Scan for the cell matching the given text and deliver its (X, Y) coordinate at center. 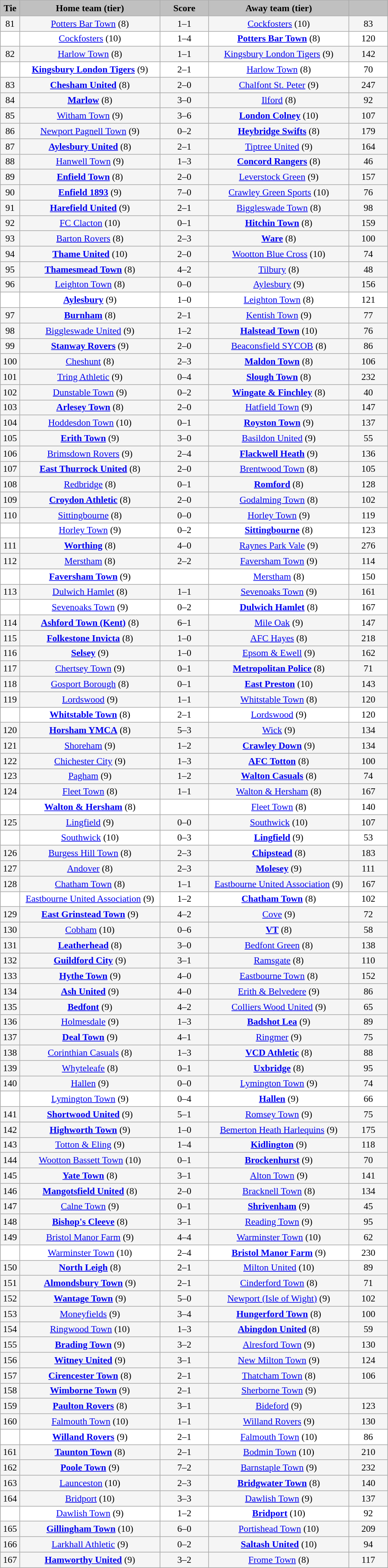
Harefield United (9) (90, 208)
Selsey (9) (90, 653)
72 (368, 915)
Wick (9) (279, 731)
Kidlington (9) (279, 1145)
Molesey (9) (279, 869)
Witney United (9) (90, 1360)
Romsey Town (9) (279, 1114)
Larkhall Athletic (9) (90, 1545)
0–6 (184, 930)
103 (10, 408)
155 (10, 1345)
99 (10, 346)
AFC Totton (8) (279, 761)
0–3 (184, 838)
Holmesdale (9) (90, 1022)
Hanwell Town (9) (90, 162)
Almondsbury Town (9) (90, 1283)
82 (10, 54)
129 (10, 915)
153 (10, 1314)
FC Clacton (10) (90, 223)
Wantage Town (9) (90, 1299)
160 (10, 1422)
Highworth Town (9) (90, 1130)
209 (368, 1529)
North Leigh (8) (90, 1268)
Brading Town (9) (90, 1345)
3–6 (184, 116)
3–4 (184, 1314)
218 (368, 638)
Yate Town (8) (90, 1176)
7–2 (184, 1468)
165 (10, 1529)
Arlesey Town (8) (90, 408)
87 (10, 147)
Wimborne Town (9) (90, 1391)
210 (368, 1452)
Saltash United (10) (279, 1545)
Corinthian Casuals (8) (90, 1053)
139 (10, 1068)
Ilford (8) (279, 100)
5–3 (184, 731)
East Thurrock United (8) (90, 469)
Portishead Town (10) (279, 1529)
6–0 (184, 1529)
Home team (tier) (90, 8)
Maldon Town (8) (279, 362)
Tiptree United (9) (279, 147)
Leatherhead (8) (90, 945)
125 (10, 822)
163 (10, 1483)
149 (10, 1237)
VCD Athletic (8) (279, 1053)
Chipstead (8) (279, 853)
62 (368, 1237)
Alton Town (9) (279, 1176)
55 (368, 439)
Colliers Wood United (9) (279, 1007)
135 (10, 1007)
126 (10, 853)
Godalming Town (8) (279, 500)
Redbridge (8) (90, 485)
5–1 (184, 1114)
112 (10, 561)
AFC Hayes (8) (279, 638)
Ringwood Town (10) (90, 1330)
247 (368, 85)
Walton Casuals (8) (279, 776)
Barnstaple Town (9) (279, 1468)
Horsham YMCA (8) (90, 731)
Cheshunt (8) (90, 362)
109 (10, 500)
Newport (Isle of Wight) (9) (279, 1299)
133 (10, 976)
Mangotsfield United (8) (90, 1191)
Royston Town (9) (279, 423)
48 (368, 270)
183 (368, 853)
Whyteleafe (8) (90, 1068)
Badshot Lea (9) (279, 1022)
230 (368, 1253)
104 (10, 423)
Bemerton Heath Harlequins (9) (279, 1130)
Ringmer (9) (279, 1038)
Stanway Rovers (9) (90, 346)
Moneyfields (9) (90, 1314)
Hamworthy United (9) (90, 1560)
Dunstable Town (9) (90, 392)
Burgess Hill Town (8) (90, 853)
5–0 (184, 1299)
Shrivenham (9) (279, 1207)
Halstead Town (10) (279, 331)
40 (368, 392)
66 (368, 1099)
Aylesbury United (8) (90, 147)
Tilbury (8) (279, 270)
Milton United (10) (279, 1268)
101 (10, 377)
Biggleswade United (9) (90, 331)
108 (10, 485)
116 (10, 653)
Paulton Rovers (8) (90, 1406)
158 (10, 1391)
Cove (9) (279, 915)
145 (10, 1176)
179 (368, 131)
53 (368, 838)
3–3 (184, 1499)
Erith Town (9) (90, 439)
Thamesmead Town (8) (90, 270)
97 (10, 316)
Brimsdown Rovers (9) (90, 454)
Chesham United (8) (90, 85)
46 (368, 162)
Shoreham (9) (90, 746)
Barton Rovers (8) (90, 239)
Bedfont Green (8) (279, 945)
6–1 (184, 623)
Reading Town (9) (279, 1222)
Eastbourne Town (8) (279, 976)
London Colney (10) (279, 116)
Ware (8) (279, 239)
65 (368, 1007)
115 (10, 638)
Folkestone Invicta (8) (90, 638)
132 (10, 961)
131 (10, 945)
166 (10, 1545)
VT (8) (279, 930)
Tring Athletic (9) (90, 377)
81 (10, 24)
127 (10, 869)
Brentwood Town (8) (279, 469)
Tie (10, 8)
Totton & Eling (9) (90, 1145)
Bishop's Cleeve (8) (90, 1222)
144 (10, 1160)
146 (10, 1191)
Concord Rangers (8) (279, 162)
58 (368, 930)
Basildon United (9) (279, 439)
Ash United (9) (90, 991)
Enfield Town (8) (90, 177)
Wootton Blue Cross (10) (279, 254)
Cirencester Town (8) (90, 1376)
Burnham (8) (90, 316)
Hitchin Town (8) (279, 223)
151 (10, 1283)
154 (10, 1330)
Gillingham Town (10) (90, 1529)
Worthing (8) (90, 546)
Wootton Bassett Town (10) (90, 1160)
Alresford Town (9) (279, 1345)
Thame United (10) (90, 254)
45 (368, 1207)
4–4 (184, 1237)
Taunton Town (8) (90, 1452)
Guildford City (9) (90, 961)
Beaconsfield SYCOB (8) (279, 346)
Epsom & Ewell (9) (279, 653)
91 (10, 208)
113 (10, 592)
77 (368, 316)
Biggleswade Town (8) (279, 208)
Croydon Athletic (8) (90, 500)
Bideford (9) (279, 1406)
Witham Town (9) (90, 116)
Cinderford Town (8) (279, 1283)
Enfield 1893 (9) (90, 193)
4–1 (184, 1038)
Raynes Park Vale (9) (279, 546)
Chichester City (9) (90, 761)
Calne Town (9) (90, 1207)
Hoddesdon Town (10) (90, 423)
Bracknell Town (8) (279, 1191)
Bodmin Town (10) (279, 1452)
Andover (8) (90, 869)
Abingdon United (8) (279, 1330)
Cobham (10) (90, 930)
Mile Oak (9) (279, 623)
Ashford Town (Kent) (8) (90, 623)
148 (10, 1222)
Ramsgate (8) (279, 961)
93 (10, 239)
122 (10, 761)
Frome Town (8) (279, 1560)
96 (10, 285)
Score (184, 8)
84 (10, 100)
276 (368, 546)
Gosport Borough (8) (90, 684)
Marlow (8) (90, 100)
7–0 (184, 193)
2–2 (184, 561)
Bedfont (9) (90, 1007)
Bridgwater Town (8) (279, 1483)
Newport Pagnell Town (9) (90, 131)
Hythe Town (9) (90, 976)
Chertsey Town (9) (90, 669)
Away team (tier) (279, 8)
Erith & Belvedere (9) (279, 991)
Deal Town (9) (90, 1038)
East Grinstead Town (9) (90, 915)
Launceston (10) (90, 1483)
Pagham (9) (90, 776)
Brockenhurst (9) (279, 1160)
Poole Town (9) (90, 1468)
Thatcham Town (8) (279, 1376)
175 (368, 1130)
Hatfield Town (9) (279, 408)
Sherborne Town (9) (279, 1391)
Heybridge Swifts (8) (279, 131)
90 (10, 193)
Leverstock Green (9) (279, 177)
Slough Town (8) (279, 377)
East Preston (10) (279, 684)
Wingate & Finchley (8) (279, 392)
Crawley Down (9) (279, 746)
Romford (8) (279, 485)
Hungerford Town (8) (279, 1314)
Crawley Green Sports (10) (279, 193)
New Milton Town (9) (279, 1360)
Metropolitan Police (8) (279, 669)
Uxbridge (8) (279, 1068)
Flackwell Heath (9) (279, 454)
Shortwood United (9) (90, 1114)
59 (368, 1330)
Chalfont St. Peter (9) (279, 85)
Kentish Town (9) (279, 316)
85 (10, 116)
